From the cell containing the given text, extract its center point as (x, y) coordinate. 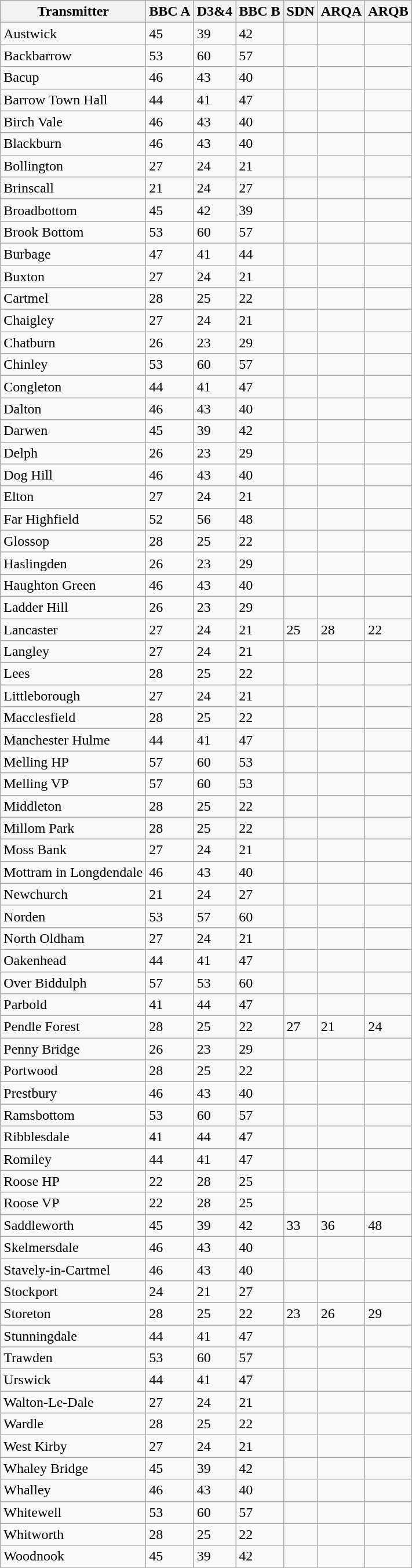
Melling VP (73, 784)
56 (214, 519)
Transmitter (73, 12)
Chatburn (73, 343)
North Oldham (73, 938)
Prestbury (73, 1093)
Far Highfield (73, 519)
Dalton (73, 409)
Broadbottom (73, 210)
Brinscall (73, 188)
Ribblesdale (73, 1137)
Buxton (73, 277)
Storeton (73, 1313)
D3&4 (214, 12)
Stockport (73, 1291)
Barrow Town Hall (73, 100)
Blackburn (73, 144)
Brook Bottom (73, 232)
Langley (73, 652)
Darwen (73, 431)
SDN (300, 12)
West Kirby (73, 1446)
33 (300, 1225)
Ladder Hill (73, 607)
Haslingden (73, 563)
Lees (73, 674)
Burbage (73, 254)
Bollington (73, 166)
Whalley (73, 1490)
Over Biddulph (73, 983)
Millom Park (73, 828)
Newchurch (73, 894)
Glossop (73, 541)
Delph (73, 453)
Littleborough (73, 696)
Birch Vale (73, 122)
Penny Bridge (73, 1049)
Middleton (73, 806)
Lancaster (73, 629)
Congleton (73, 387)
Portwood (73, 1071)
Pendle Forest (73, 1027)
Austwick (73, 34)
Stunningdale (73, 1335)
Wardle (73, 1424)
BBC B (260, 12)
Romiley (73, 1159)
Whitewell (73, 1512)
Cartmel (73, 299)
Whitworth (73, 1534)
Ramsbottom (73, 1115)
Melling HP (73, 762)
Macclesfield (73, 718)
Chaigley (73, 321)
Elton (73, 497)
Woodnook (73, 1556)
Norden (73, 916)
Parbold (73, 1005)
ARQB (388, 12)
52 (170, 519)
Chinley (73, 365)
Moss Bank (73, 850)
Saddleworth (73, 1225)
Roose HP (73, 1181)
Walton-Le-Dale (73, 1402)
Bacup (73, 78)
Roose VP (73, 1203)
ARQA (341, 12)
Oakenhead (73, 960)
Haughton Green (73, 585)
Trawden (73, 1358)
Mottram in Longdendale (73, 872)
Stavely-in-Cartmel (73, 1269)
Whaley Bridge (73, 1468)
Urswick (73, 1380)
Manchester Hulme (73, 740)
36 (341, 1225)
Skelmersdale (73, 1247)
Backbarrow (73, 56)
Dog Hill (73, 475)
BBC A (170, 12)
